Capture the cell that displays the provided text and extract its (x, y) central coordinate. 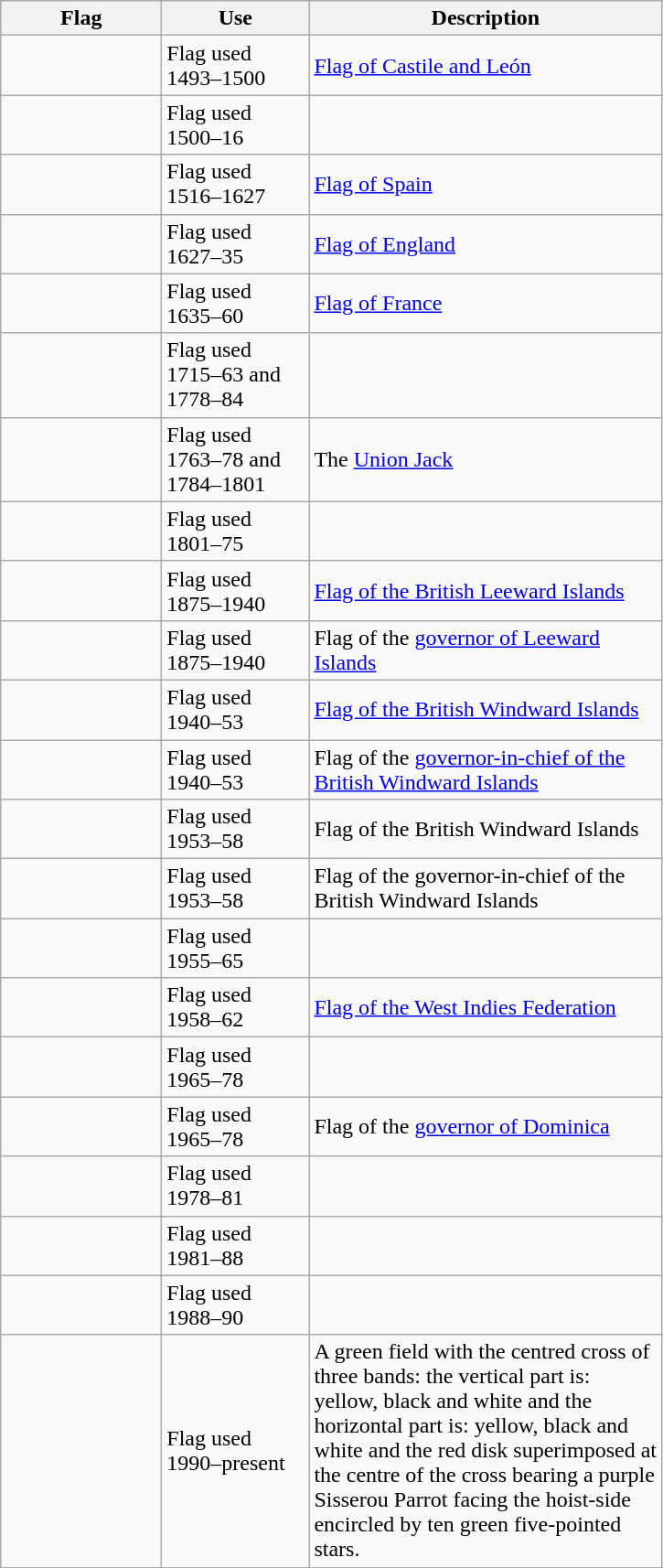
Flag of Spain (486, 185)
Flag of the governor of Leeward Islands (486, 650)
Flag of the governor of Dominica (486, 1127)
Flag used 1978–81 (236, 1186)
Flag used 1801–75 (236, 531)
Flag used 1958–62 (236, 1008)
Flag used 1627–35 (236, 243)
Flag (81, 18)
Flag of France (486, 304)
The Union Jack (486, 459)
Flag used 1981–88 (236, 1246)
Flag used 1988–90 (236, 1305)
Flag used 1763–78 and 1784–1801 (236, 459)
Flag of Castile and León (486, 66)
Description (486, 18)
Flag used 1516–1627 (236, 185)
Flag of the British Leeward Islands (486, 591)
Use (236, 18)
Flag used 1635–60 (236, 304)
Flag of England (486, 243)
Flag of the West Indies Federation (486, 1008)
Flag used 1955–65 (236, 948)
Flag used 1500–16 (236, 124)
Flag used 1493–1500 (236, 66)
Flag used 1990–present (236, 1451)
Flag used 1715–63 and 1778–84 (236, 375)
